Determine the (X, Y) coordinate at the center of the cell enclosing the given text.  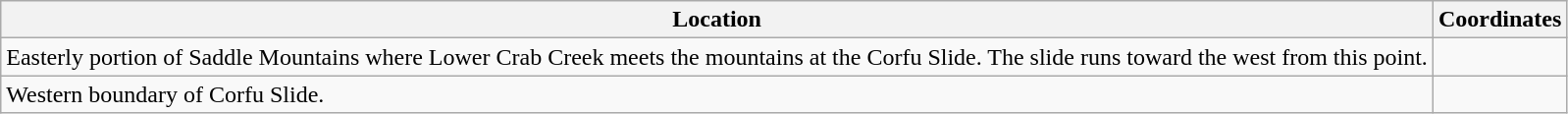
Easterly portion of Saddle Mountains where Lower Crab Creek meets the mountains at the Corfu Slide. The slide runs toward the west from this point. (717, 57)
Location (717, 20)
Western boundary of Corfu Slide. (717, 94)
Coordinates (1499, 20)
